Output the (X, Y) coordinate of the center of the cell containing the given text.  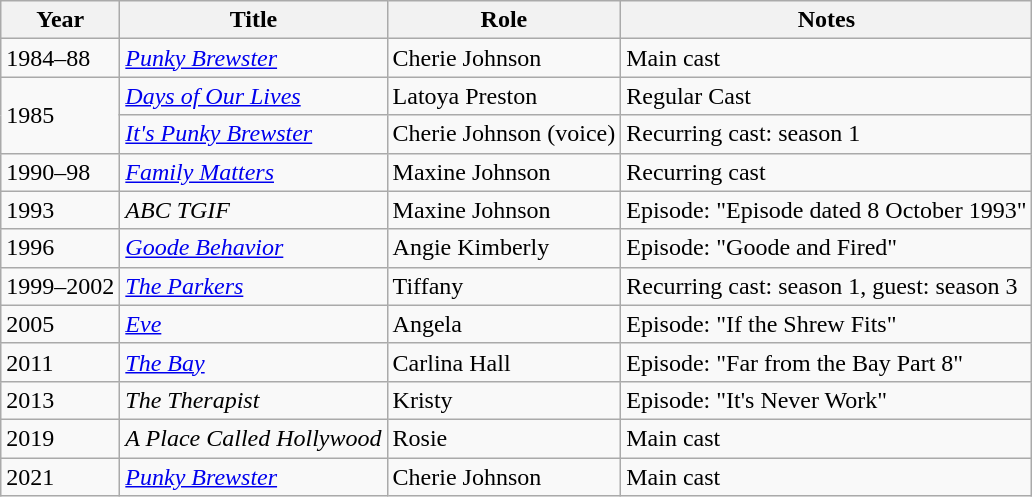
Title (254, 20)
Notes (826, 20)
Recurring cast (826, 172)
2019 (60, 438)
Goode Behavior (254, 248)
1996 (60, 248)
Angie Kimberly (504, 248)
Recurring cast: season 1 (826, 134)
Angela (504, 324)
Latoya Preston (504, 96)
Episode: "Goode and Fired" (826, 248)
Recurring cast: season 1, guest: season 3 (826, 286)
It's Punky Brewster (254, 134)
A Place Called Hollywood (254, 438)
Tiffany (504, 286)
Kristy (504, 400)
2011 (60, 362)
Regular Cast (826, 96)
Episode: "If the Shrew Fits" (826, 324)
Days of Our Lives (254, 96)
2005 (60, 324)
2013 (60, 400)
1985 (60, 115)
Role (504, 20)
Episode: "Episode dated 8 October 1993" (826, 210)
Cherie Johnson (voice) (504, 134)
Eve (254, 324)
1999–2002 (60, 286)
Episode: "It's Never Work" (826, 400)
The Therapist (254, 400)
The Bay (254, 362)
Carlina Hall (504, 362)
ABC TGIF (254, 210)
Rosie (504, 438)
2021 (60, 477)
1990–98 (60, 172)
1993 (60, 210)
Year (60, 20)
Episode: "Far from the Bay Part 8" (826, 362)
The Parkers (254, 286)
1984–88 (60, 58)
Family Matters (254, 172)
